Locate the cell with the specified text and output its [X, Y] center coordinate. 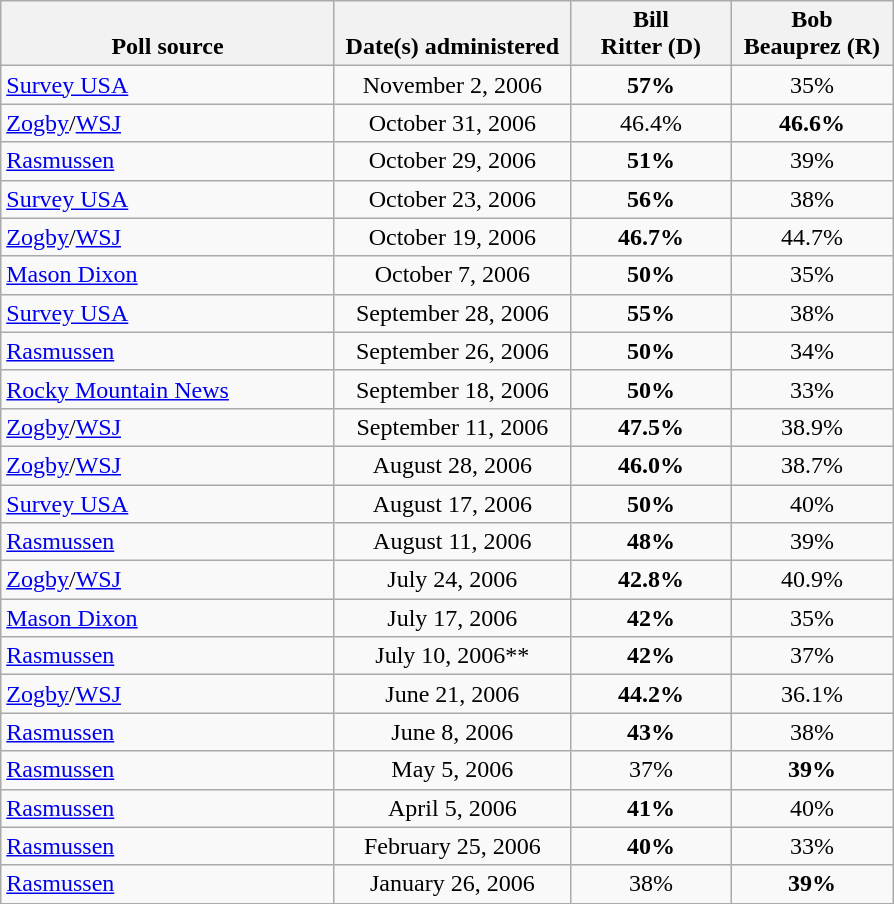
38.9% [812, 427]
36.1% [812, 694]
July 17, 2006 [452, 618]
43% [650, 732]
47.5% [650, 427]
Rocky Mountain News [168, 389]
56% [650, 199]
October 7, 2006 [452, 275]
BobBeauprez (R) [812, 34]
44.7% [812, 237]
April 5, 2006 [452, 808]
June 8, 2006 [452, 732]
February 25, 2006 [452, 846]
46.0% [650, 465]
September 18, 2006 [452, 389]
August 11, 2006 [452, 542]
46.6% [812, 123]
46.4% [650, 123]
Poll source [168, 34]
October 29, 2006 [452, 161]
55% [650, 313]
September 28, 2006 [452, 313]
January 26, 2006 [452, 884]
BillRitter (D) [650, 34]
38.7% [812, 465]
July 10, 2006** [452, 656]
Date(s) administered [452, 34]
September 26, 2006 [452, 351]
46.7% [650, 237]
October 31, 2006 [452, 123]
August 17, 2006 [452, 503]
40.9% [812, 580]
September 11, 2006 [452, 427]
51% [650, 161]
August 28, 2006 [452, 465]
November 2, 2006 [452, 85]
June 21, 2006 [452, 694]
July 24, 2006 [452, 580]
October 23, 2006 [452, 199]
34% [812, 351]
42.8% [650, 580]
44.2% [650, 694]
October 19, 2006 [452, 237]
41% [650, 808]
May 5, 2006 [452, 770]
57% [650, 85]
48% [650, 542]
